Locate the cell with the specified text and output its (X, Y) center coordinate. 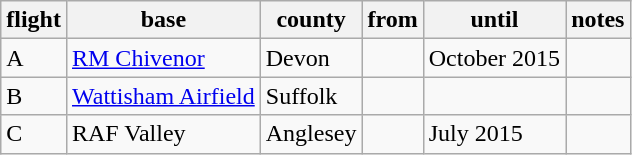
RAF Valley (163, 134)
Wattisham Airfield (163, 96)
Devon (311, 58)
RM Chivenor (163, 58)
July 2015 (494, 134)
C (34, 134)
notes (598, 20)
until (494, 20)
base (163, 20)
October 2015 (494, 58)
Suffolk (311, 96)
A (34, 58)
B (34, 96)
county (311, 20)
flight (34, 20)
from (392, 20)
Anglesey (311, 134)
